Identify which cell holds the provided text, then report its [x, y] central coordinate. 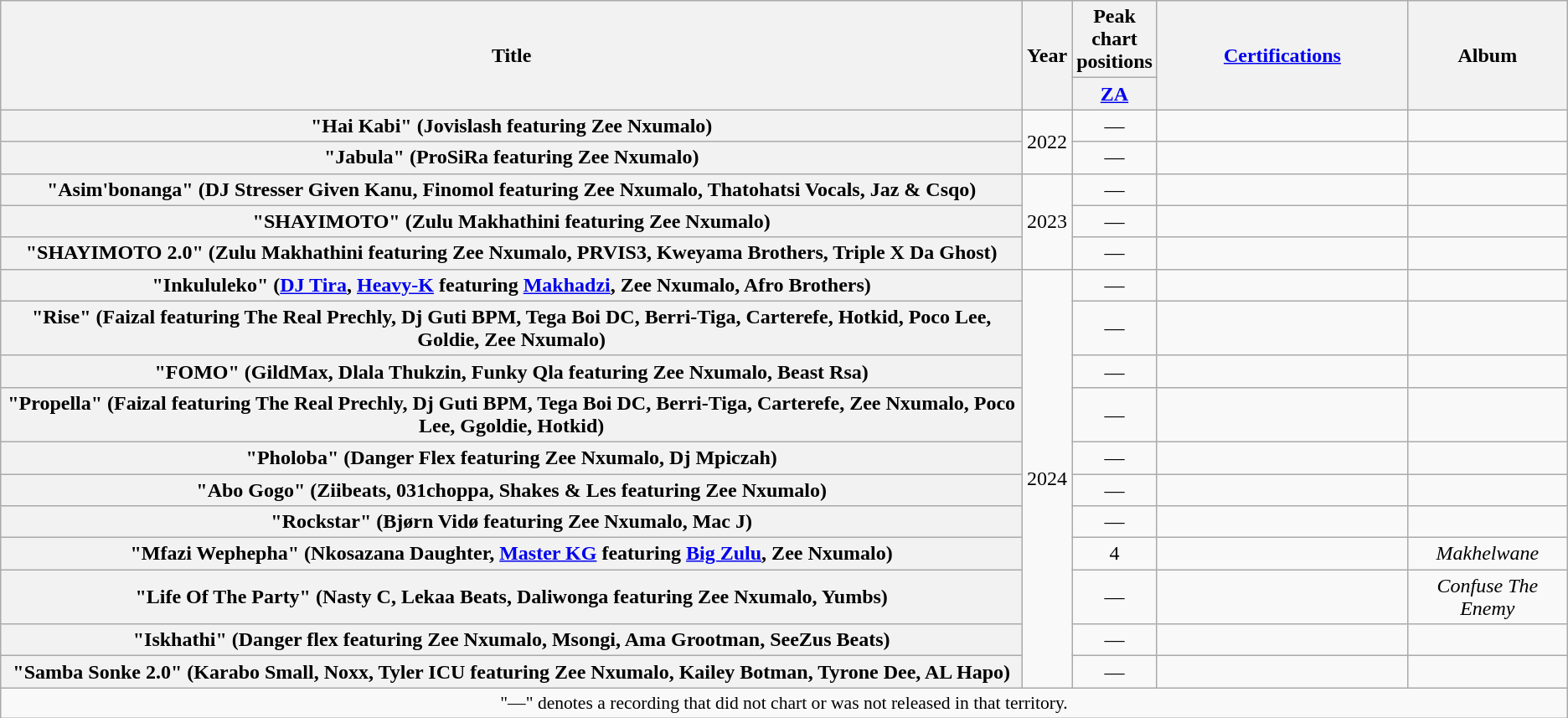
Confuse The Enemy [1488, 597]
"SHAYIMOTO" (Zulu Makhathini featuring Zee Nxumalo) [512, 221]
"Asim'bonanga" (DJ Stresser Given Kanu, Finomol featuring Zee Nxumalo, Thatohatsi Vocals, Jaz & Csqo) [512, 189]
"Abo Gogo" (Ziibeats, 031choppa, Shakes & Les featuring Zee Nxumalo) [512, 490]
Peak chart positions [1115, 39]
"Life Of The Party" (Nasty C, Lekaa Beats, Daliwonga featuring Zee Nxumalo, Yumbs) [512, 597]
Year [1047, 55]
"Pholoba" (Danger Flex featuring Zee Nxumalo, Dj Mpiczah) [512, 457]
"Rockstar" (Bjørn Vidø featuring Zee Nxumalo, Mac J) [512, 522]
"Iskhathi" (Danger flex featuring Zee Nxumalo, Msongi, Ama Grootman, SeeZus Beats) [512, 640]
"Hai Kabi" (Jovislash featuring Zee Nxumalo) [512, 126]
"FOMO" (GildMax, Dlala Thukzin, Funky Qla featuring Zee Nxumalo, Beast Rsa) [512, 371]
Album [1488, 55]
"Rise" (Faizal featuring The Real Prechly, Dj Guti BPM, Tega Boi DC, Berri-Tiga, Carterefe, Hotkid, Poco Lee, Goldie, Zee Nxumalo) [512, 328]
"Propella" (Faizal featuring The Real Prechly, Dj Guti BPM, Tega Boi DC, Berri-Tiga, Carterefe, Zee Nxumalo, Poco Lee, Ggoldie, Hotkid) [512, 414]
2024 [1047, 478]
"Inkululeko" (DJ Tira, Heavy-K featuring Makhadzi, Zee Nxumalo, Afro Brothers) [512, 285]
2022 [1047, 142]
"Mfazi Wephepha" (Nkosazana Daughter, Master KG featuring Big Zulu, Zee Nxumalo) [512, 554]
Title [512, 55]
"Jabula" (ProSiRa featuring Zee Nxumalo) [512, 158]
ZA [1115, 94]
"SHAYIMOTO 2.0" (Zulu Makhathini featuring Zee Nxumalo, PRVIS3, Kweyama Brothers, Triple X Da Ghost) [512, 253]
"—" denotes a recording that did not chart or was not released in that territory. [784, 703]
Certifications [1282, 55]
Makhelwane [1488, 554]
2023 [1047, 221]
4 [1115, 554]
"Samba Sonke 2.0" (Karabo Small, Noxx, Tyler ICU featuring Zee Nxumalo, Kailey Botman, Tyrone Dee, AL Hapo) [512, 672]
